Provide the (X, Y) coordinate of the cell's center where the given text is located.  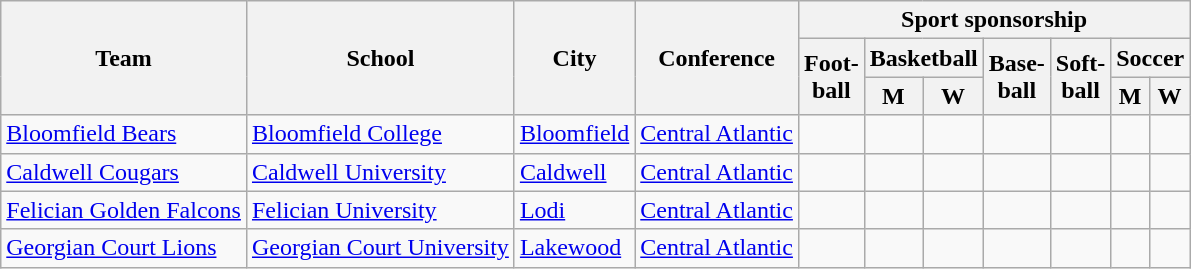
Base-ball (1016, 77)
City (574, 58)
School (380, 58)
Bloomfield College (380, 134)
Basketball (924, 58)
Soft-ball (1080, 77)
Georgian Court Lions (124, 248)
Lodi (574, 210)
Foot-ball (831, 77)
Lakewood (574, 248)
Caldwell (574, 172)
Georgian Court University (380, 248)
Felician University (380, 210)
Bloomfield Bears (124, 134)
Soccer (1150, 58)
Team (124, 58)
Caldwell Cougars (124, 172)
Caldwell University (380, 172)
Bloomfield (574, 134)
Sport sponsorship (994, 20)
Felician Golden Falcons (124, 210)
Conference (717, 58)
